Identify which cell holds the provided text, then report its [x, y] central coordinate. 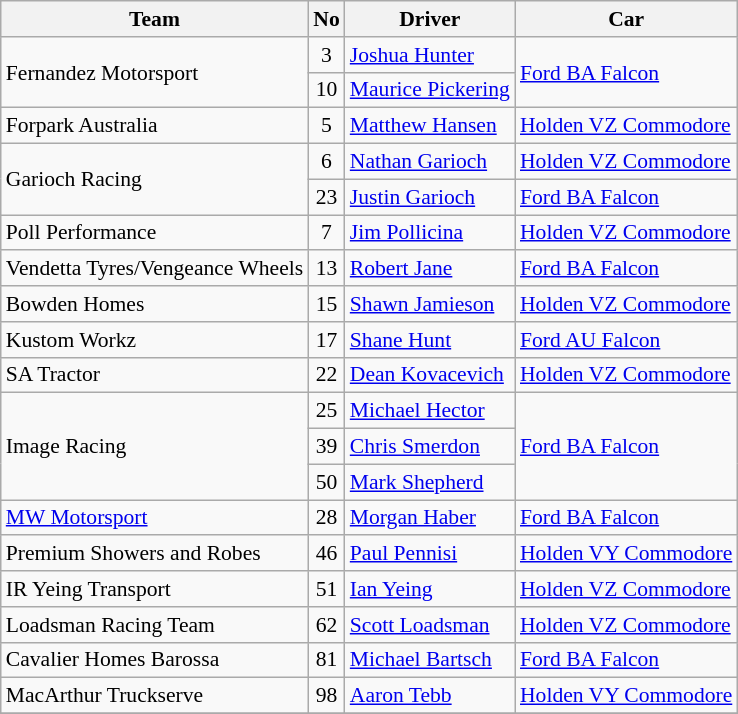
81 [326, 660]
Scott Loadsman [430, 625]
Fernandez Motorsport [155, 72]
Forpark Australia [155, 126]
Premium Showers and Robes [155, 554]
SA Tractor [155, 375]
6 [326, 162]
46 [326, 554]
Paul Pennisi [430, 554]
7 [326, 233]
5 [326, 126]
Maurice Pickering [430, 90]
Poll Performance [155, 233]
15 [326, 304]
Image Racing [155, 446]
Driver [430, 19]
Kustom Workz [155, 340]
Ford AU Falcon [626, 340]
39 [326, 447]
Michael Hector [430, 411]
62 [326, 625]
MW Motorsport [155, 518]
23 [326, 197]
25 [326, 411]
98 [326, 696]
Team [155, 19]
28 [326, 518]
Loadsman Racing Team [155, 625]
Garioch Racing [155, 180]
Vendetta Tyres/Vengeance Wheels [155, 269]
Robert Jane [430, 269]
Bowden Homes [155, 304]
Car [626, 19]
Dean Kovacevich [430, 375]
13 [326, 269]
No [326, 19]
Michael Bartsch [430, 660]
Aaron Tebb [430, 696]
Justin Garioch [430, 197]
Ian Yeing [430, 589]
Shawn Jamieson [430, 304]
IR Yeing Transport [155, 589]
Joshua Hunter [430, 55]
17 [326, 340]
10 [326, 90]
3 [326, 55]
Jim Pollicina [430, 233]
50 [326, 482]
Chris Smerdon [430, 447]
Matthew Hansen [430, 126]
Morgan Haber [430, 518]
Shane Hunt [430, 340]
51 [326, 589]
Mark Shepherd [430, 482]
Nathan Garioch [430, 162]
Cavalier Homes Barossa [155, 660]
MacArthur Truckserve [155, 696]
22 [326, 375]
